Capture the cell that displays the provided text and extract its (X, Y) central coordinate. 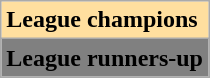
League champions (105, 20)
League runners-up (105, 58)
